For the text-containing cell, return its midpoint in [X, Y] coordinate format. 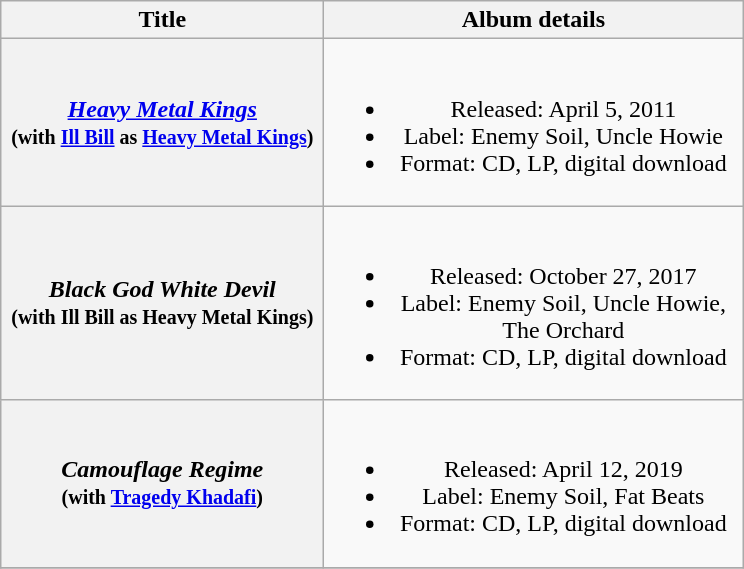
Title [162, 20]
Heavy Metal Kings (with Ill Bill as Heavy Metal Kings) [162, 122]
Black God White Devil (with Ill Bill as Heavy Metal Kings) [162, 303]
Released: April 12, 2019Label: Enemy Soil, Fat BeatsFormat: CD, LP, digital download [534, 484]
Released: October 27, 2017Label: Enemy Soil, Uncle Howie, The OrchardFormat: CD, LP, digital download [534, 303]
Album details [534, 20]
Camouflage Regime (with Tragedy Khadafi) [162, 484]
Released: April 5, 2011Label: Enemy Soil, Uncle HowieFormat: CD, LP, digital download [534, 122]
